From the cell containing the given text, extract its center point as (x, y) coordinate. 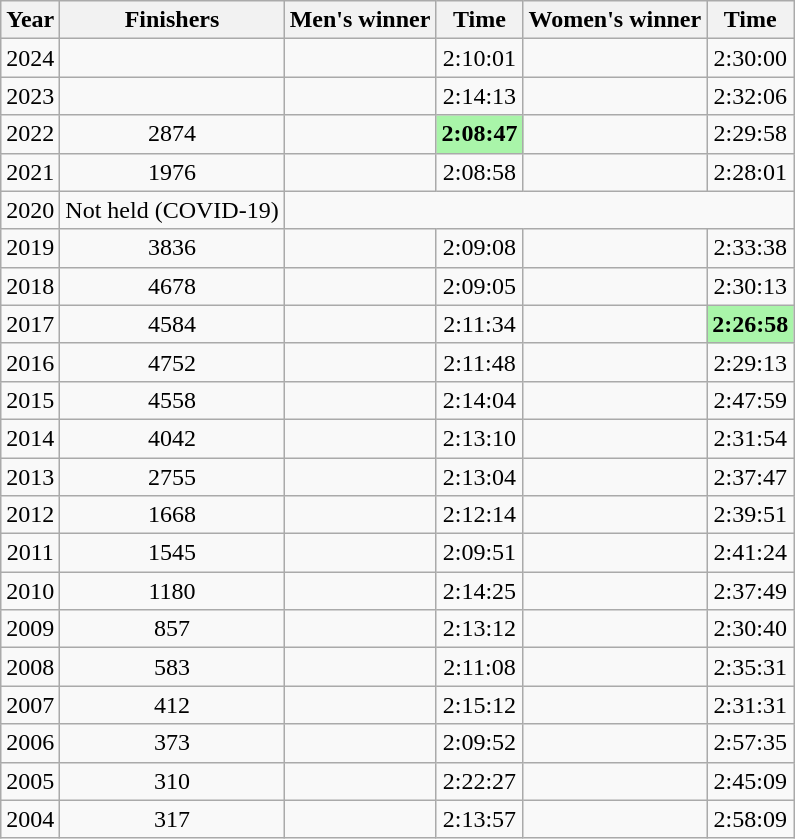
2:41:24 (750, 553)
4042 (172, 438)
857 (172, 629)
2:09:05 (480, 286)
2011 (30, 553)
2:45:09 (750, 781)
2008 (30, 667)
583 (172, 667)
2:33:38 (750, 248)
1668 (172, 515)
2:30:00 (750, 58)
2:09:52 (480, 743)
2:12:14 (480, 515)
2:37:49 (750, 591)
2022 (30, 134)
2874 (172, 134)
2:10:01 (480, 58)
2:13:12 (480, 629)
2:14:25 (480, 591)
2023 (30, 96)
2:11:48 (480, 362)
2:09:51 (480, 553)
2:47:59 (750, 400)
2009 (30, 629)
1545 (172, 553)
2:39:51 (750, 515)
373 (172, 743)
2755 (172, 477)
2021 (30, 172)
2:11:34 (480, 324)
2:58:09 (750, 819)
412 (172, 705)
2:30:13 (750, 286)
1976 (172, 172)
2024 (30, 58)
2:14:13 (480, 96)
2:29:58 (750, 134)
2:28:01 (750, 172)
4678 (172, 286)
4752 (172, 362)
2019 (30, 248)
2:35:31 (750, 667)
2:08:58 (480, 172)
2018 (30, 286)
317 (172, 819)
2:31:54 (750, 438)
Not held (COVID-19) (172, 210)
2:31:31 (750, 705)
2015 (30, 400)
2013 (30, 477)
2:08:47 (480, 134)
4584 (172, 324)
2:15:12 (480, 705)
2014 (30, 438)
2007 (30, 705)
310 (172, 781)
2005 (30, 781)
2004 (30, 819)
2:13:10 (480, 438)
Year (30, 20)
Men's winner (360, 20)
Finishers (172, 20)
2020 (30, 210)
2017 (30, 324)
2:26:58 (750, 324)
2016 (30, 362)
3836 (172, 248)
2:09:08 (480, 248)
2010 (30, 591)
2006 (30, 743)
2:22:27 (480, 781)
1180 (172, 591)
2:13:04 (480, 477)
2:13:57 (480, 819)
2012 (30, 515)
2:32:06 (750, 96)
2:14:04 (480, 400)
2:30:40 (750, 629)
2:29:13 (750, 362)
2:37:47 (750, 477)
Women's winner (615, 20)
2:57:35 (750, 743)
2:11:08 (480, 667)
4558 (172, 400)
